Provide the (X, Y) coordinate of the cell's center where the given text is located.  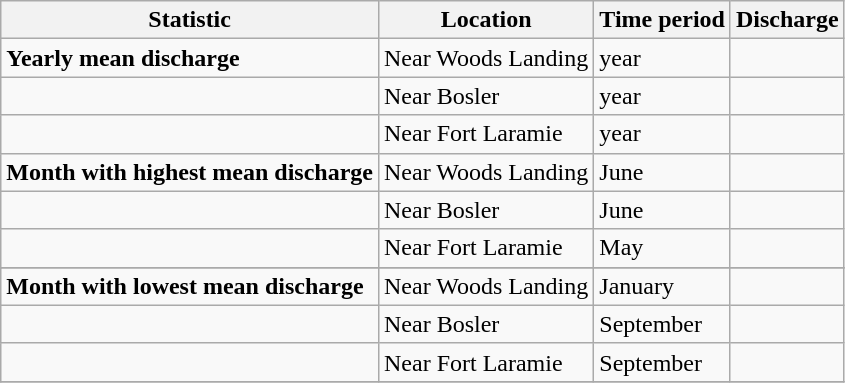
Statistic (190, 20)
Month with lowest mean discharge (190, 286)
May (662, 248)
Time period (662, 20)
Location (486, 20)
Yearly mean discharge (190, 58)
January (662, 286)
Discharge (787, 20)
Month with highest mean discharge (190, 172)
